Search for the cell housing the specified text and yield its (X, Y) center coordinate. 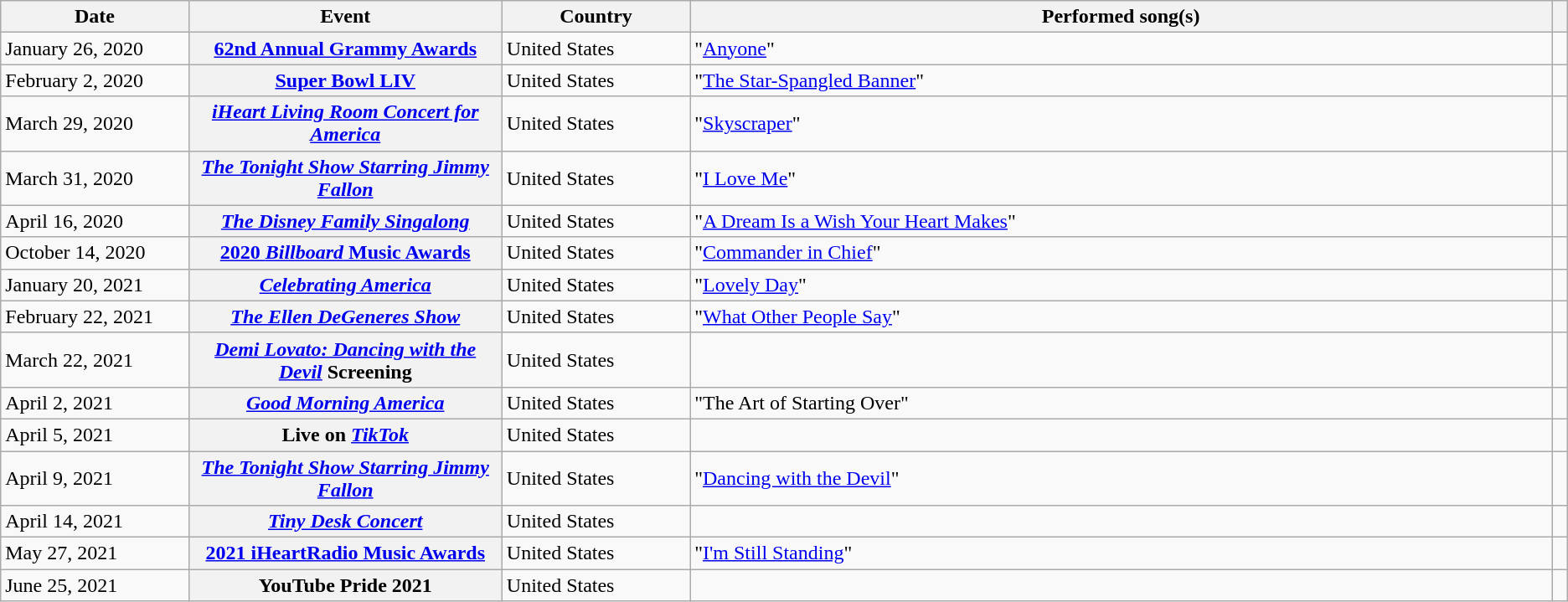
62nd Annual Grammy Awards (345, 49)
2020 Billboard Music Awards (345, 253)
October 14, 2020 (95, 253)
Good Morning America (345, 403)
Tiny Desk Concert (345, 522)
"Skyscraper" (1121, 124)
April 16, 2020 (95, 221)
January 20, 2021 (95, 285)
Performed song(s) (1121, 17)
January 26, 2020 (95, 49)
The Disney Family Singalong (345, 221)
"I Love Me" (1121, 178)
YouTube Pride 2021 (345, 585)
"The Art of Starting Over" (1121, 403)
"A Dream Is a Wish Your Heart Makes" (1121, 221)
"The Star-Spangled Banner" (1121, 80)
Celebrating America (345, 285)
Date (95, 17)
April 14, 2021 (95, 522)
"Commander in Chief" (1121, 253)
Demi Lovato: Dancing with the Devil Screening (345, 360)
iHeart Living Room Concert for America (345, 124)
2021 iHeartRadio Music Awards (345, 553)
Country (596, 17)
"I'm Still Standing" (1121, 553)
February 2, 2020 (95, 80)
The Ellen DeGeneres Show (345, 316)
March 22, 2021 (95, 360)
Super Bowl LIV (345, 80)
"Dancing with the Devil" (1121, 477)
"Lovely Day" (1121, 285)
April 9, 2021 (95, 477)
March 29, 2020 (95, 124)
March 31, 2020 (95, 178)
May 27, 2021 (95, 553)
February 22, 2021 (95, 316)
April 5, 2021 (95, 435)
Event (345, 17)
June 25, 2021 (95, 585)
"What Other People Say" (1121, 316)
Live on TikTok (345, 435)
April 2, 2021 (95, 403)
"Anyone" (1121, 49)
